Return the (x, y) coordinate for the center point of the cell that contains the specified text.  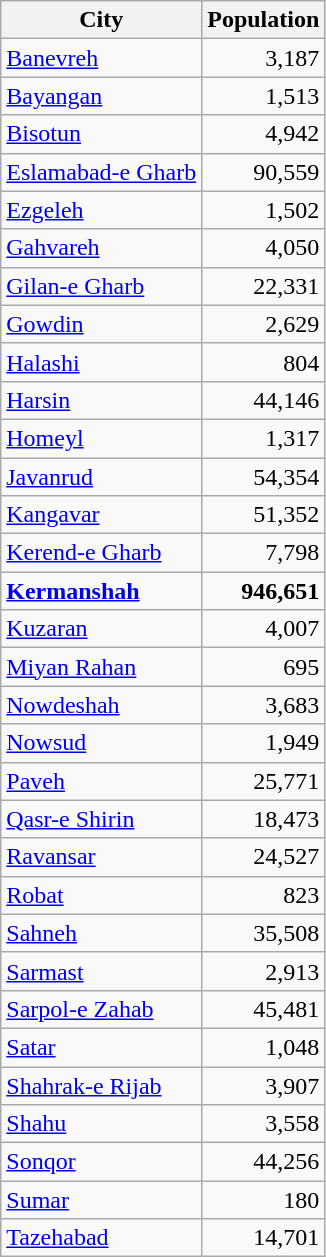
Miyan Rahan (102, 667)
Ezgeleh (102, 210)
Tazehabad (102, 1238)
22,331 (264, 286)
14,701 (264, 1238)
946,651 (264, 591)
Kermanshah (102, 591)
Halashi (102, 362)
90,559 (264, 172)
180 (264, 1200)
823 (264, 895)
54,354 (264, 477)
3,558 (264, 1124)
Satar (102, 1047)
2,629 (264, 324)
Bisotun (102, 134)
1,048 (264, 1047)
Javanrud (102, 477)
Gahvareh (102, 248)
Shahrak-e Rijab (102, 1085)
2,913 (264, 971)
Gowdin (102, 324)
44,146 (264, 400)
44,256 (264, 1162)
Eslamabad-e Gharb (102, 172)
Shahu (102, 1124)
Sarpol-e Zahab (102, 1009)
Nowdeshah (102, 705)
Sonqor (102, 1162)
Nowsud (102, 743)
3,683 (264, 705)
7,798 (264, 553)
Homeyl (102, 438)
1,502 (264, 210)
Sahneh (102, 933)
Gilan-e Gharb (102, 286)
Kerend-e Gharb (102, 553)
4,942 (264, 134)
1,317 (264, 438)
Paveh (102, 781)
4,007 (264, 629)
3,907 (264, 1085)
45,481 (264, 1009)
Ravansar (102, 857)
695 (264, 667)
City (102, 20)
18,473 (264, 819)
1,513 (264, 96)
25,771 (264, 781)
1,949 (264, 743)
Qasr-e Shirin (102, 819)
35,508 (264, 933)
Bayangan (102, 96)
Kuzaran (102, 629)
Harsin (102, 400)
Banevreh (102, 58)
804 (264, 362)
51,352 (264, 515)
24,527 (264, 857)
Sarmast (102, 971)
Population (264, 20)
Robat (102, 895)
Kangavar (102, 515)
Sumar (102, 1200)
4,050 (264, 248)
3,187 (264, 58)
